Return the [x, y] coordinate for the center point of the cell that contains the specified text.  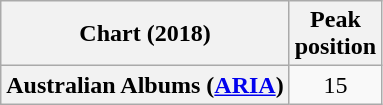
Chart (2018) [145, 34]
Australian Albums (ARIA) [145, 85]
Peak position [335, 34]
15 [335, 85]
